Locate the cell with the specified text and output its (x, y) center coordinate. 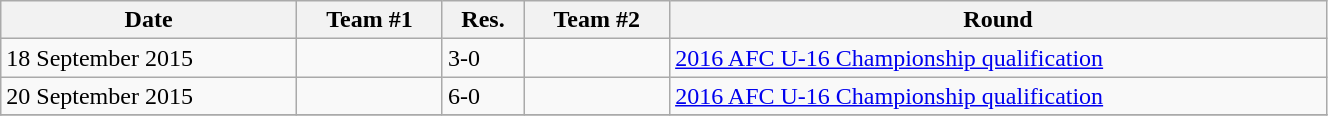
Team #1 (369, 20)
18 September 2015 (149, 58)
Round (998, 20)
Res. (482, 20)
20 September 2015 (149, 96)
Date (149, 20)
Team #2 (597, 20)
6-0 (482, 96)
3-0 (482, 58)
